Capture the cell that displays the provided text and extract its [x, y] central coordinate. 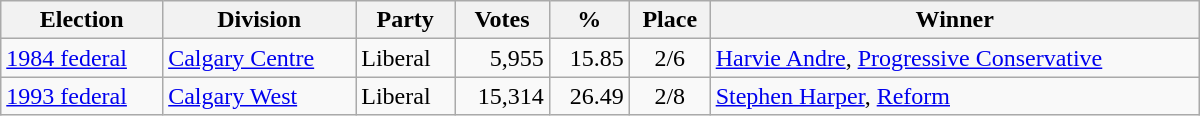
Election [82, 20]
1984 federal [82, 58]
Harvie Andre, Progressive Conservative [954, 58]
Stephen Harper, Reform [954, 96]
26.49 [589, 96]
Place [670, 20]
2/8 [670, 96]
15,314 [502, 96]
Calgary Centre [260, 58]
15.85 [589, 58]
Winner [954, 20]
Party [406, 20]
% [589, 20]
Division [260, 20]
2/6 [670, 58]
1993 federal [82, 96]
5,955 [502, 58]
Calgary West [260, 96]
Votes [502, 20]
